Extract the [X, Y] coordinate from the center of the cell holding the provided text.  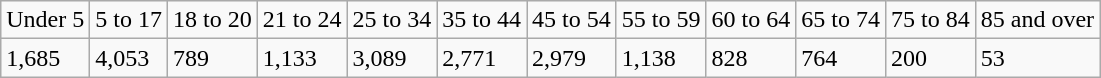
3,089 [392, 58]
35 to 44 [482, 20]
828 [751, 58]
25 to 34 [392, 20]
55 to 59 [661, 20]
45 to 54 [571, 20]
1,685 [46, 58]
789 [213, 58]
5 to 17 [129, 20]
65 to 74 [841, 20]
75 to 84 [930, 20]
4,053 [129, 58]
60 to 64 [751, 20]
Under 5 [46, 20]
53 [1037, 58]
2,979 [571, 58]
85 and over [1037, 20]
1,138 [661, 58]
18 to 20 [213, 20]
764 [841, 58]
21 to 24 [302, 20]
2,771 [482, 58]
1,133 [302, 58]
200 [930, 58]
